Extract the [x, y] coordinate from the center of the cell holding the provided text.  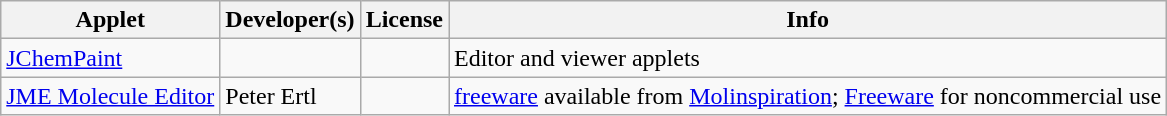
Editor and viewer applets [807, 58]
Peter Ertl [290, 96]
Info [807, 20]
JME Molecule Editor [110, 96]
JChemPaint [110, 58]
Applet [110, 20]
License [404, 20]
freeware available from Molinspiration; Freeware for noncommercial use [807, 96]
Developer(s) [290, 20]
